Locate the cell with the specified text and output its (x, y) center coordinate. 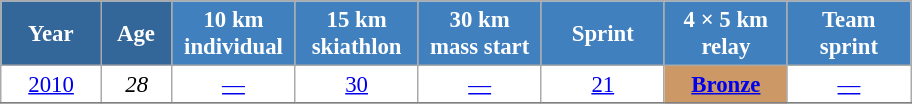
Bronze (726, 85)
4 × 5 km relay (726, 34)
28 (136, 85)
30 km mass start (480, 34)
Year (52, 34)
30 (356, 85)
Age (136, 34)
15 km skiathlon (356, 34)
10 km individual (234, 34)
Team sprint (848, 34)
2010 (52, 85)
Sprint (602, 34)
21 (602, 85)
